From the cell containing the given text, extract its center point as (X, Y) coordinate. 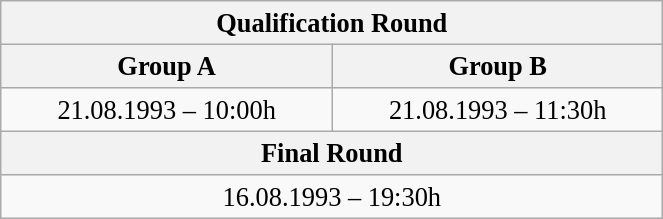
Final Round (332, 153)
16.08.1993 – 19:30h (332, 197)
21.08.1993 – 11:30h (497, 109)
Qualification Round (332, 22)
Group B (497, 66)
Group A (167, 66)
21.08.1993 – 10:00h (167, 109)
